Detect which cell encompasses the target text, then output its [x, y] center coordinate. 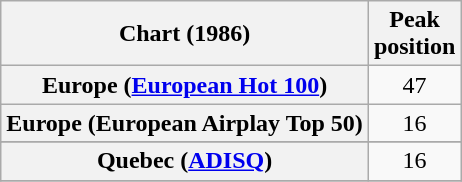
Quebec (ADISQ) [185, 161]
Europe (European Hot 100) [185, 85]
Chart (1986) [185, 34]
47 [414, 85]
Peakposition [414, 34]
Europe (European Airplay Top 50) [185, 123]
